Output the [x, y] coordinate of the center of the cell containing the given text.  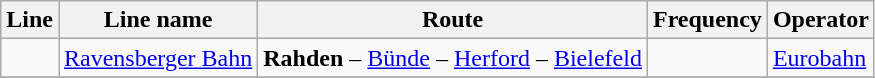
Route [453, 20]
Eurobahn [820, 58]
Line [30, 20]
Operator [820, 20]
Line name [158, 20]
Ravensberger Bahn [158, 58]
Rahden – Bünde – Herford – Bielefeld [453, 58]
Frequency [707, 20]
